Scan for the cell matching the given text and deliver its (x, y) coordinate at center. 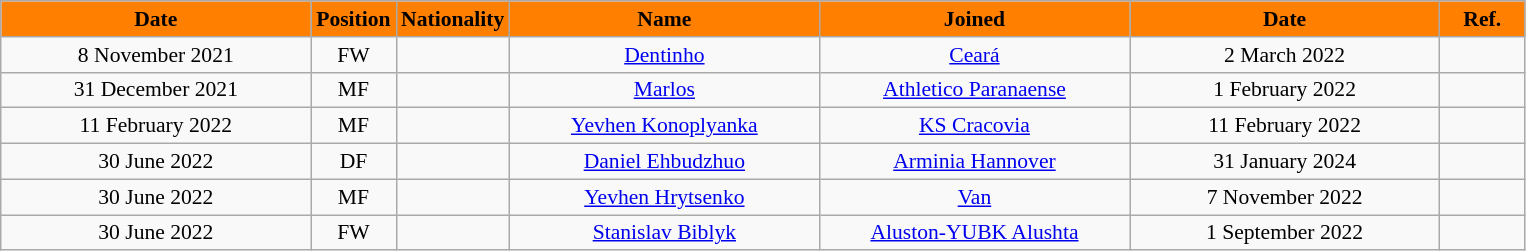
Nationality (452, 19)
DF (354, 162)
Ceará (974, 55)
Arminia Hannover (974, 162)
Van (974, 197)
Aluston-YUBK Alushta (974, 233)
Yevhen Hrytsenko (664, 197)
Athletico Paranaense (974, 90)
Yevhen Konoplyanka (664, 126)
8 November 2021 (156, 55)
Name (664, 19)
7 November 2022 (1285, 197)
2 March 2022 (1285, 55)
Stanislav Biblyk (664, 233)
1 September 2022 (1285, 233)
Position (354, 19)
31 December 2021 (156, 90)
Joined (974, 19)
Marlos (664, 90)
1 February 2022 (1285, 90)
Daniel Ehbudzhuo (664, 162)
31 January 2024 (1285, 162)
Dentinho (664, 55)
Ref. (1482, 19)
KS Cracovia (974, 126)
